Identify which cell holds the provided text, then report its [X, Y] central coordinate. 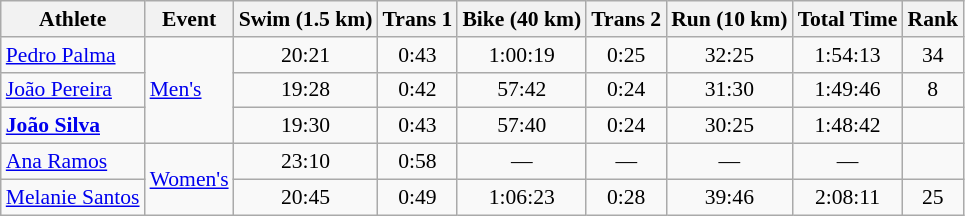
0:58 [417, 162]
Event [190, 19]
57:42 [522, 90]
0:42 [417, 90]
Bike (40 km) [522, 19]
Total Time [848, 19]
19:30 [306, 126]
25 [932, 197]
8 [932, 90]
Pedro Palma [73, 55]
32:25 [729, 55]
Swim (1.5 km) [306, 19]
34 [932, 55]
39:46 [729, 197]
Melanie Santos [73, 197]
57:40 [522, 126]
0:49 [417, 197]
0:28 [626, 197]
31:30 [729, 90]
Trans 2 [626, 19]
2:08:11 [848, 197]
1:49:46 [848, 90]
Men's [190, 90]
Run (10 km) [729, 19]
0:25 [626, 55]
Trans 1 [417, 19]
1:06:23 [522, 197]
1:48:42 [848, 126]
Athlete [73, 19]
30:25 [729, 126]
Women's [190, 180]
23:10 [306, 162]
20:21 [306, 55]
João Pereira [73, 90]
1:54:13 [848, 55]
20:45 [306, 197]
1:00:19 [522, 55]
João Silva [73, 126]
Rank [932, 19]
19:28 [306, 90]
Ana Ramos [73, 162]
